Provide the [x, y] coordinate of the cell's center where the given text is located.  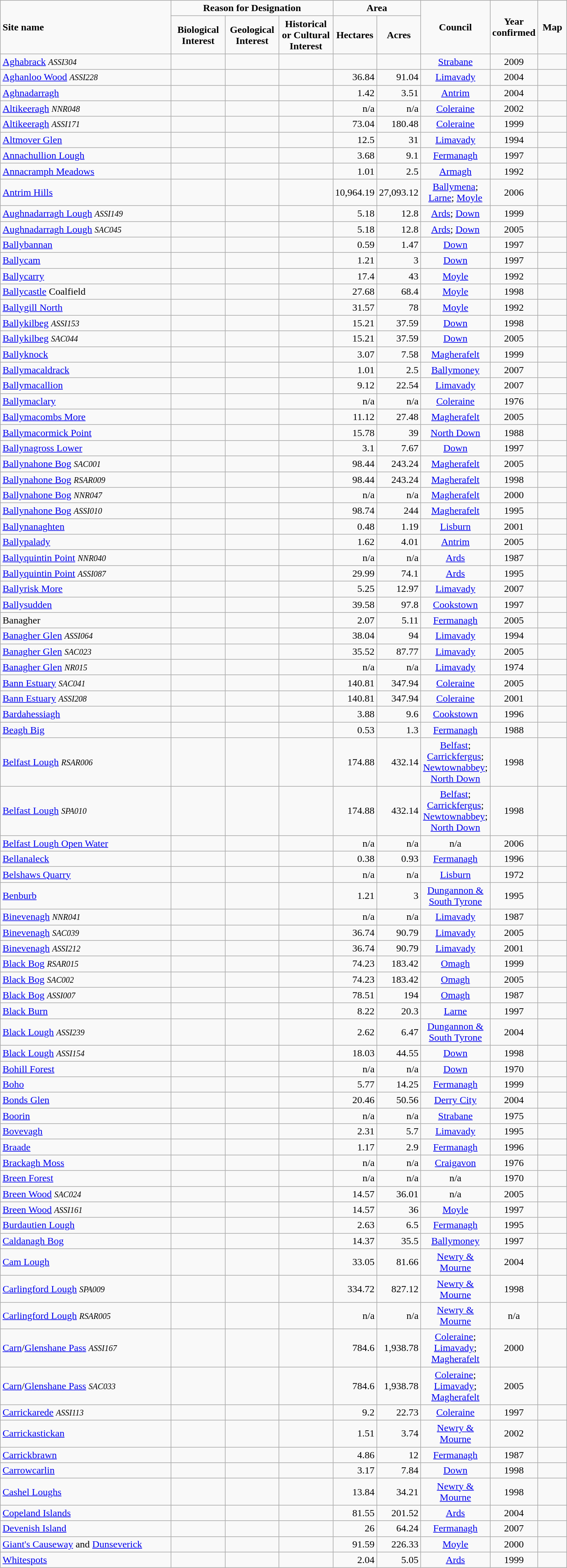
Council [455, 27]
Annacramph Meadows [86, 171]
Banagher Glen ASSI064 [86, 636]
194 [399, 995]
2.9 [399, 1147]
10,964.19 [355, 192]
5.7 [399, 1132]
Ballynahone Bog NNR047 [86, 495]
Acres [399, 35]
Ballycam [86, 261]
Biological Interest [198, 35]
Bovevagh [86, 1132]
81.55 [355, 1513]
Binevenagh NNR041 [86, 917]
12 [399, 1455]
334.72 [355, 1289]
2.04 [355, 1560]
North Down [455, 432]
2.07 [355, 620]
Area [377, 8]
180.48 [399, 124]
Site name [86, 27]
9.12 [355, 386]
Bann Estuary ASSI208 [86, 698]
97.8 [399, 605]
Altikeeragh ASSI171 [86, 124]
Aghabrack ASSI304 [86, 62]
35.5 [399, 1241]
20.3 [399, 1011]
Breen Wood ASSI161 [86, 1210]
Carn/Glenshane Pass ASSI167 [86, 1348]
8.22 [355, 1011]
Geological Interest [252, 35]
7.58 [399, 354]
Carn/Glenshane Pass SAC033 [86, 1386]
1.17 [355, 1147]
Ballypalady [86, 542]
Carrickbrawn [86, 1455]
5.11 [399, 620]
3.51 [399, 93]
4.86 [355, 1455]
Banagher [86, 620]
Ballyrisk More [86, 589]
Altikeeragh NNR048 [86, 109]
2.31 [355, 1132]
Brackagh Moss [86, 1163]
68.4 [399, 292]
1.19 [399, 527]
73.04 [355, 124]
0.38 [355, 859]
5.25 [355, 589]
Ballymacallion [86, 386]
14.25 [399, 1085]
Ballyquintin Point NNR040 [86, 558]
Belfast Lough Open Water [86, 843]
43 [399, 276]
3.68 [355, 155]
Belfast Lough SPA010 [86, 811]
Ballykilbeg ASSI153 [86, 323]
Ballymacombs More [86, 417]
Bann Estuary SAC041 [86, 683]
Braade [86, 1147]
31.57 [355, 307]
20.46 [355, 1100]
74.1 [399, 573]
3.07 [355, 354]
Cashel Loughs [86, 1492]
2009 [514, 62]
27.68 [355, 292]
Whitespots [86, 1560]
Antrim Hills [86, 192]
11.12 [355, 417]
1.42 [355, 93]
Black Lough ASSI239 [86, 1032]
2.63 [355, 1225]
Aughnadarragh Lough SAC045 [86, 229]
12.97 [399, 589]
Carrickastickan [86, 1434]
44.55 [399, 1053]
Ballyknock [86, 354]
13.84 [355, 1492]
87.77 [399, 651]
3.1 [355, 448]
Beagh Big [86, 730]
Ballymaclary [86, 401]
Black Burn [86, 1011]
6.5 [399, 1225]
6.47 [399, 1032]
244 [399, 511]
Belfast Lough RSAR006 [86, 762]
64.24 [399, 1529]
Devenish Island [86, 1529]
22.73 [399, 1413]
Binevenagh SAC039 [86, 933]
Bellanaleck [86, 859]
Ballymacaldrack [86, 370]
34.21 [399, 1492]
Historical or Cultural Interest [306, 35]
Caldanagh Bog [86, 1241]
Derry City [455, 1100]
9.1 [399, 155]
14.37 [355, 1241]
Breen Forest [86, 1178]
Cam Lough [86, 1262]
7.84 [399, 1471]
22.54 [399, 386]
Giant's Causeway and Dunseverick [86, 1544]
Ballymacormick Point [86, 432]
Black Bog RSAR015 [86, 964]
17.4 [355, 276]
Map [552, 27]
31 [399, 140]
Boho [86, 1085]
1975 [514, 1116]
98.74 [355, 511]
Bonds Glen [86, 1100]
50.56 [399, 1100]
15.78 [355, 432]
26 [355, 1529]
7.67 [399, 448]
Black Lough ASSI154 [86, 1053]
0.53 [355, 730]
35.52 [355, 651]
0.59 [355, 245]
5.05 [399, 1560]
Reason for Designation [252, 8]
1972 [514, 875]
Aghnadarragh [86, 93]
Ballynanaghten [86, 527]
827.12 [399, 1289]
18.03 [355, 1053]
36.01 [399, 1194]
Copeland Islands [86, 1513]
1974 [514, 667]
3.17 [355, 1471]
91.04 [399, 77]
Ballymena; Larne; Moyle [455, 192]
Ballynagross Lower [86, 448]
9.2 [355, 1413]
Armagh [455, 171]
Ballybannan [86, 245]
Ballynahone Bog RSAR009 [86, 480]
38.04 [355, 636]
5.77 [355, 1085]
78 [399, 307]
0.48 [355, 527]
Binevenagh ASSI212 [86, 948]
Ballynahone Bog SAC001 [86, 464]
Aughnadarragh Lough ASSI149 [86, 213]
Ballygill North [86, 307]
1.3 [399, 730]
Altmover Glen [86, 140]
39 [399, 432]
Ballycastle Coalfield [86, 292]
1.51 [355, 1434]
Ballycarry [86, 276]
4.01 [399, 542]
Year confirmed [514, 27]
Carrickarede ASSI113 [86, 1413]
91.59 [355, 1544]
9.6 [399, 714]
Benburb [86, 896]
Carrowcarlin [86, 1471]
Carlingford Lough SPA009 [86, 1289]
Ballynahone Bog ASSI010 [86, 511]
Banagher Glen NR015 [86, 667]
Black Bog SAC002 [86, 979]
27,093.12 [399, 192]
29.99 [355, 573]
3.88 [355, 714]
Aghanloo Wood ASSI228 [86, 77]
36.84 [355, 77]
36 [399, 1210]
Ballyquintin Point ASSI087 [86, 573]
3.74 [399, 1434]
78.51 [355, 995]
Craigavon [455, 1163]
1.62 [355, 542]
Bohill Forest [86, 1069]
Ballysudden [86, 605]
Larne [455, 1011]
Annachullion Lough [86, 155]
94 [399, 636]
1.47 [399, 245]
Breen Wood SAC024 [86, 1194]
Burdautien Lough [86, 1225]
Ballykilbeg SAC044 [86, 339]
12.5 [355, 140]
39.58 [355, 605]
Hectares [355, 35]
81.66 [399, 1262]
33.05 [355, 1262]
201.52 [399, 1513]
27.48 [399, 417]
Carlingford Lough RSAR005 [86, 1315]
Banagher Glen SAC023 [86, 651]
226.33 [399, 1544]
Boorin [86, 1116]
2.62 [355, 1032]
0.93 [399, 859]
Black Bog ASSI007 [86, 995]
Bardahessiagh [86, 714]
Belshaws Quarry [86, 875]
